Determine the [x, y] coordinate at the center of the cell enclosing the given text.  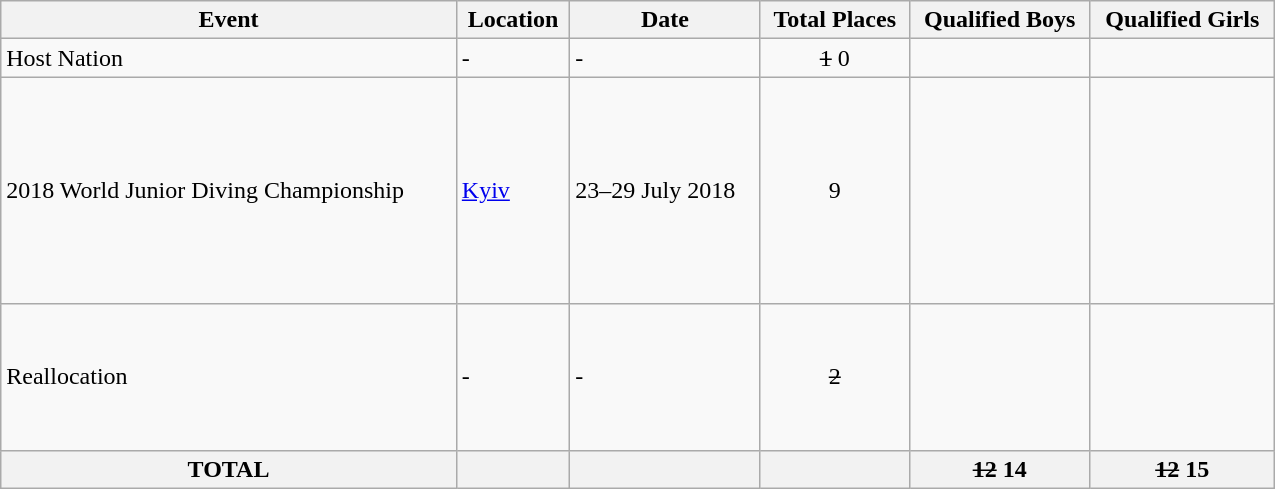
12 15 [1182, 469]
Qualified Girls [1182, 20]
TOTAL [229, 469]
Location [512, 20]
23–29 July 2018 [666, 190]
9 [834, 190]
Kyiv [512, 190]
Qualified Boys [1000, 20]
12 14 [1000, 469]
2 [834, 377]
Host Nation [229, 58]
Date [666, 20]
2018 World Junior Diving Championship [229, 190]
Event [229, 20]
Total Places [834, 20]
Reallocation [229, 377]
1 0 [834, 58]
